Return [x, y] of the center of cell containing provided text 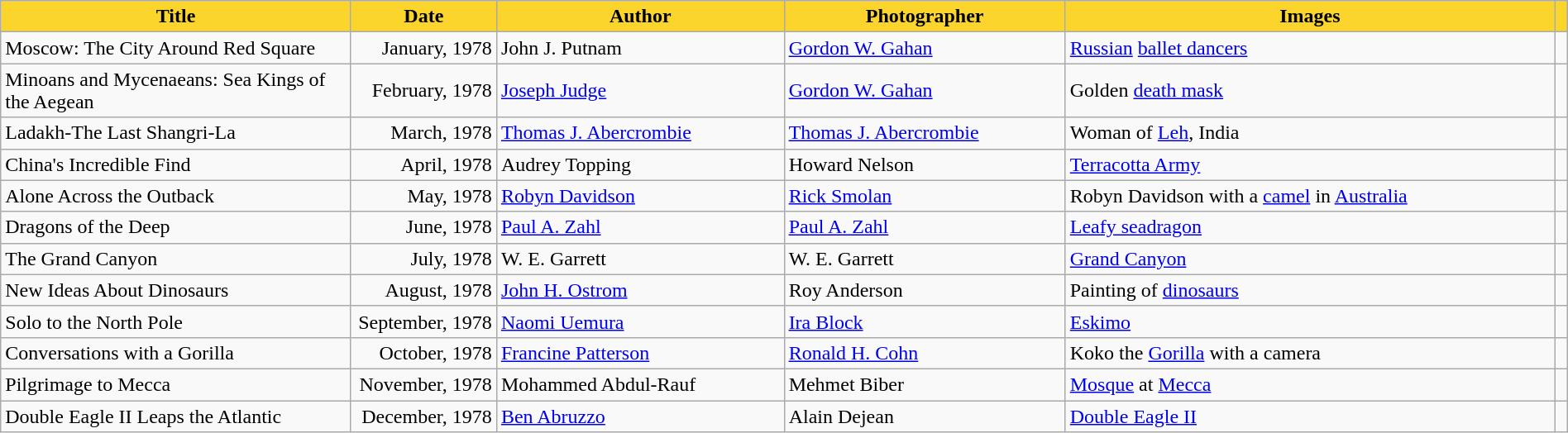
Woman of Leh, India [1310, 133]
Date [423, 17]
Ira Block [925, 321]
Title [176, 17]
John J. Putnam [640, 48]
Double Eagle II Leaps the Atlantic [176, 416]
Pilgrimage to Mecca [176, 384]
Grand Canyon [1310, 259]
Roy Anderson [925, 290]
Naomi Uemura [640, 321]
China's Incredible Find [176, 164]
August, 1978 [423, 290]
Terracotta Army [1310, 164]
December, 1978 [423, 416]
The Grand Canyon [176, 259]
Mehmet Biber [925, 384]
Double Eagle II [1310, 416]
March, 1978 [423, 133]
Moscow: The City Around Red Square [176, 48]
Mosque at Mecca [1310, 384]
Leafy seadragon [1310, 227]
Ladakh-The Last Shangri-La [176, 133]
John H. Ostrom [640, 290]
Photographer [925, 17]
Images [1310, 17]
September, 1978 [423, 321]
Author [640, 17]
Dragons of the Deep [176, 227]
Painting of dinosaurs [1310, 290]
Golden death mask [1310, 91]
Ben Abruzzo [640, 416]
Howard Nelson [925, 164]
October, 1978 [423, 353]
Russian ballet dancers [1310, 48]
Robyn Davidson with a camel in Australia [1310, 196]
Rick Smolan [925, 196]
November, 1978 [423, 384]
January, 1978 [423, 48]
Robyn Davidson [640, 196]
February, 1978 [423, 91]
Alone Across the Outback [176, 196]
Mohammed Abdul-Rauf [640, 384]
Eskimo [1310, 321]
Joseph Judge [640, 91]
Audrey Topping [640, 164]
May, 1978 [423, 196]
Koko the Gorilla with a camera [1310, 353]
Conversations with a Gorilla [176, 353]
Francine Patterson [640, 353]
Ronald H. Cohn [925, 353]
July, 1978 [423, 259]
June, 1978 [423, 227]
Minoans and Mycenaeans: Sea Kings of the Aegean [176, 91]
New Ideas About Dinosaurs [176, 290]
April, 1978 [423, 164]
Alain Dejean [925, 416]
Solo to the North Pole [176, 321]
